Find where the given text appears and provide that cell's center as (X, Y) coordinate. 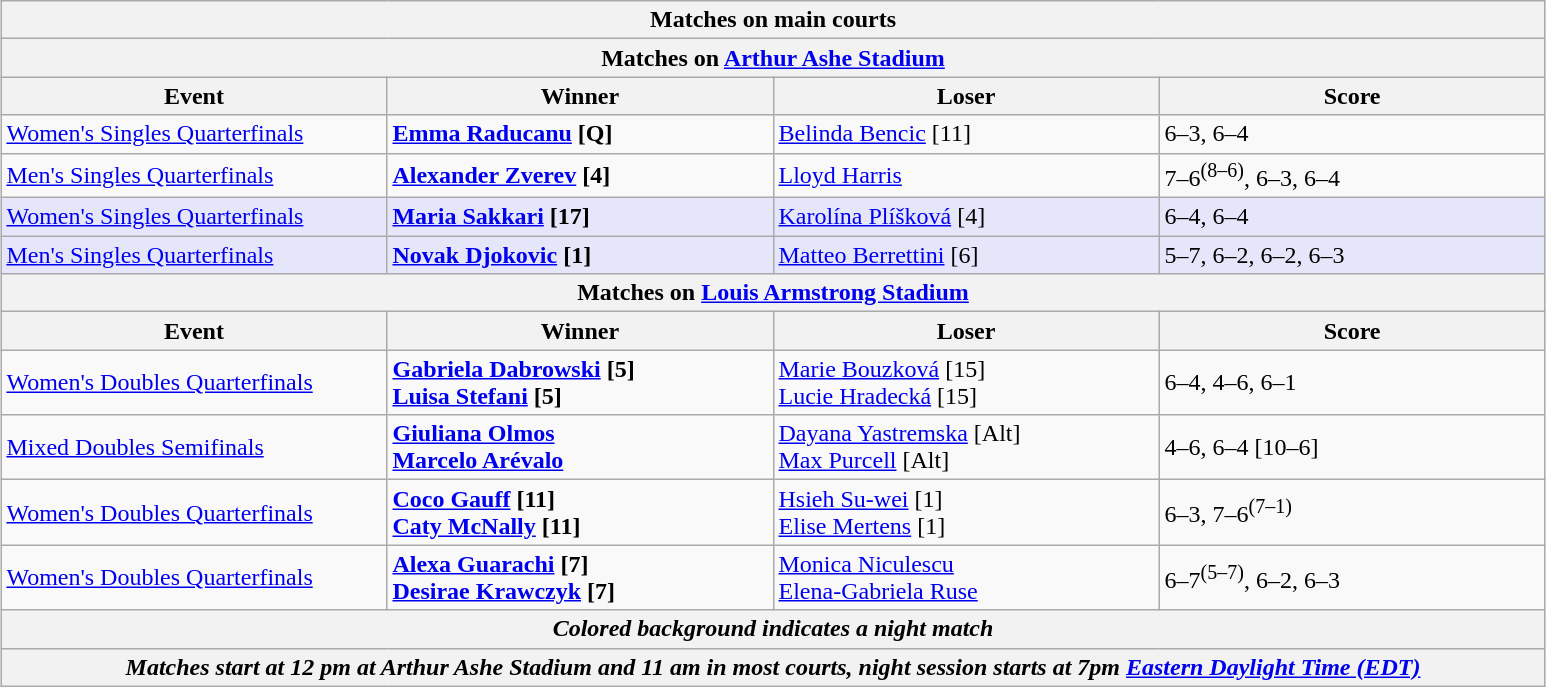
Gabriela Dabrowski [5] Luisa Stefani [5] (580, 382)
Novak Djokovic [1] (580, 255)
Emma Raducanu [Q] (580, 134)
Matches on Arthur Ashe Stadium (773, 58)
4–6, 6–4 [10–6] (1352, 448)
Dayana Yastremska [Alt] Max Purcell [Alt] (966, 448)
Alexander Zverev [4] (580, 176)
Lloyd Harris (966, 176)
7–6(8–6), 6–3, 6–4 (1352, 176)
Hsieh Su-wei [1] Elise Mertens [1] (966, 512)
Maria Sakkari [17] (580, 217)
Karolína Plíšková [4] (966, 217)
Marie Bouzková [15] Lucie Hradecká [15] (966, 382)
Matteo Berrettini [6] (966, 255)
Giuliana Olmos Marcelo Arévalo (580, 448)
6–7(5–7), 6–2, 6–3 (1352, 578)
6–4, 6–4 (1352, 217)
5–7, 6–2, 6–2, 6–3 (1352, 255)
Matches on main courts (773, 20)
6–4, 4–6, 6–1 (1352, 382)
Alexa Guarachi [7] Desirae Krawczyk [7] (580, 578)
Coco Gauff [11] Caty McNally [11] (580, 512)
6–3, 6–4 (1352, 134)
Mixed Doubles Semifinals (194, 448)
Matches on Louis Armstrong Stadium (773, 293)
6–3, 7–6(7–1) (1352, 512)
Monica Niculescu Elena-Gabriela Ruse (966, 578)
Belinda Bencic [11] (966, 134)
Colored background indicates a night match (773, 629)
Matches start at 12 pm at Arthur Ashe Stadium and 11 am in most courts, night session starts at 7pm Eastern Daylight Time (EDT) (773, 667)
